Locate the cell with the specified text and output its [x, y] center coordinate. 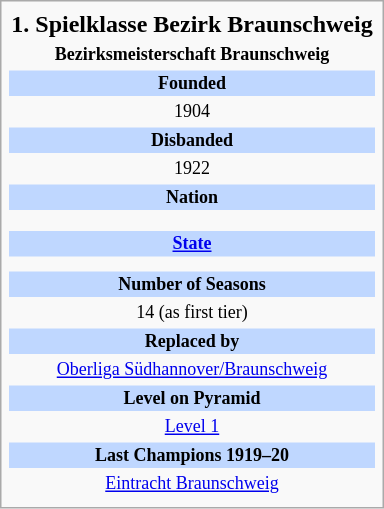
Founded [192, 84]
14 (as first tier) [192, 313]
1922 [192, 169]
State [192, 244]
1904 [192, 112]
Disbanded [192, 141]
Nation [192, 198]
Eintracht Braunschweig [192, 484]
Level on Pyramid [192, 399]
1. Spielklasse Bezirk Braunschweig [192, 24]
Number of Seasons [192, 285]
Oberliga Südhannover/Braunschweig [192, 370]
Bezirksmeisterschaft Braunschweig [192, 55]
Level 1 [192, 427]
Last Champions 1919–20 [192, 456]
Replaced by [192, 342]
